Return [x, y] of the center of cell containing provided text 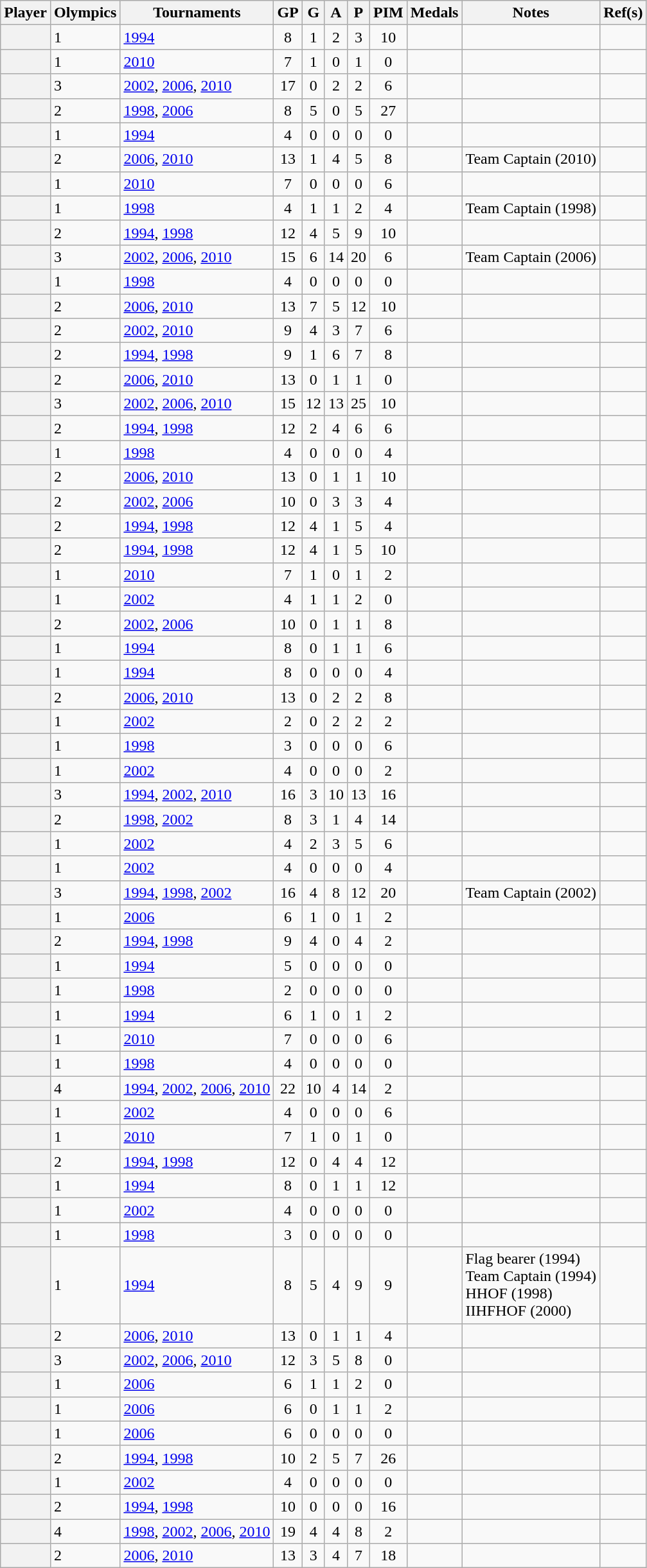
Team Captain (1998) [531, 208]
25 [359, 404]
Team Captain (2002) [531, 893]
1994, 1998, 2002 [197, 893]
1998, 2002 [197, 819]
Notes [531, 13]
18 [388, 1556]
17 [288, 86]
1998, 2002, 2006, 2010 [197, 1531]
PIM [388, 13]
Tournaments [197, 13]
2002, 2010 [197, 331]
Medals [434, 13]
Team Captain (2010) [531, 159]
Player [26, 13]
Olympics [85, 13]
22 [288, 1088]
1994, 2002, 2010 [197, 795]
1998, 2006 [197, 110]
GP [288, 13]
27 [388, 110]
26 [388, 1458]
P [359, 13]
Ref(s) [623, 13]
1994, 2002, 2006, 2010 [197, 1088]
A [335, 13]
G [314, 13]
Team Captain (2006) [531, 257]
19 [288, 1531]
Flag bearer (1994)Team Captain (1994)HHOF (1998)IIHFHOF (2000) [531, 1285]
